Find where the given text appears and provide that cell's center as (X, Y) coordinate. 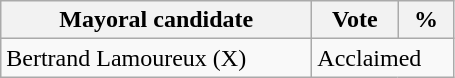
Vote (355, 20)
Bertrand Lamoureux (X) (156, 58)
Acclaimed (383, 58)
% (426, 20)
Mayoral candidate (156, 20)
